Return the (X, Y) coordinate for the center point of the cell that contains the specified text.  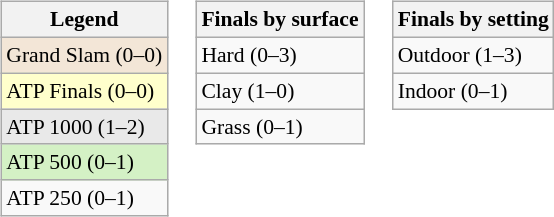
Outdoor (1–3) (474, 55)
Legend (84, 20)
Grass (0–1) (280, 127)
ATP Finals (0–0) (84, 91)
Finals by setting (474, 20)
ATP 1000 (1–2) (84, 127)
Finals by surface (280, 20)
ATP 500 (0–1) (84, 162)
ATP 250 (0–1) (84, 198)
Indoor (0–1) (474, 91)
Clay (1–0) (280, 91)
Grand Slam (0–0) (84, 55)
Hard (0–3) (280, 55)
